Find where the given text appears and provide that cell's center as (X, Y) coordinate. 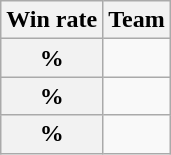
Team (137, 20)
Win rate (52, 20)
